Locate the cell with the specified text and output its [X, Y] center coordinate. 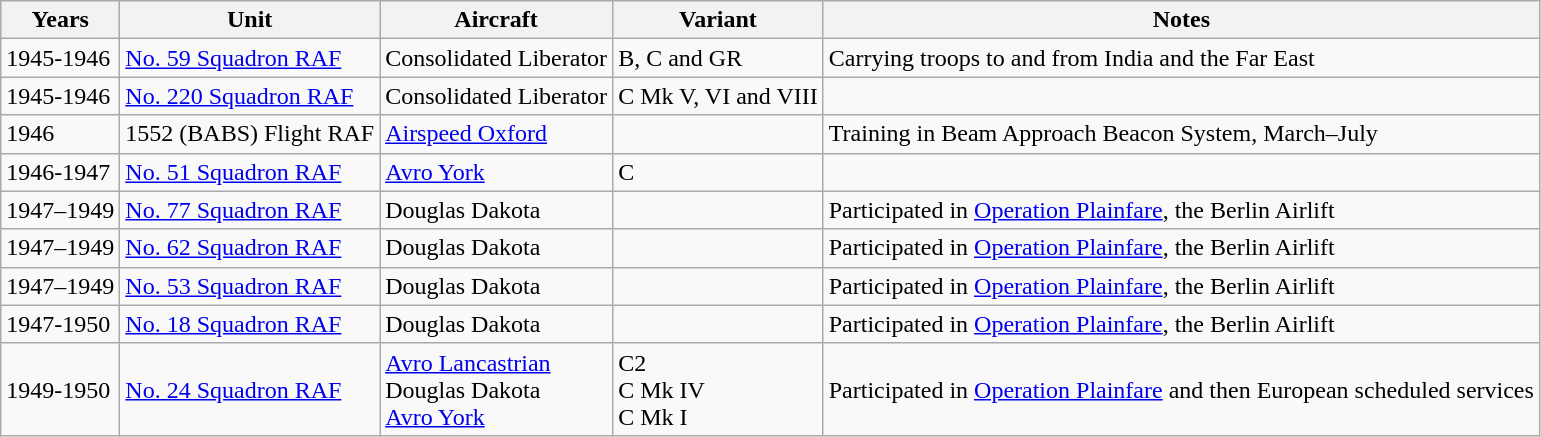
No. 220 Squadron RAF [250, 96]
Avro LancastrianDouglas DakotaAvro York [496, 389]
Notes [1181, 20]
1949-1950 [60, 389]
Airspeed Oxford [496, 134]
No. 24 Squadron RAF [250, 389]
No. 59 Squadron RAF [250, 58]
1946-1947 [60, 172]
No. 53 Squadron RAF [250, 286]
Participated in Operation Plainfare and then European scheduled services [1181, 389]
1947-1950 [60, 324]
C2 C Mk IV C Mk I [718, 389]
B, C and GR [718, 58]
No. 51 Squadron RAF [250, 172]
No. 18 Squadron RAF [250, 324]
C Mk V, VI and VIII [718, 96]
1552 (BABS) Flight RAF [250, 134]
Training in Beam Approach Beacon System, March–July [1181, 134]
Unit [250, 20]
Aircraft [496, 20]
1946 [60, 134]
Avro York [496, 172]
No. 62 Squadron RAF [250, 248]
C [718, 172]
Years [60, 20]
Variant [718, 20]
No. 77 Squadron RAF [250, 210]
Carrying troops to and from India and the Far East [1181, 58]
